Locate the cell with the specified text and output its [X, Y] center coordinate. 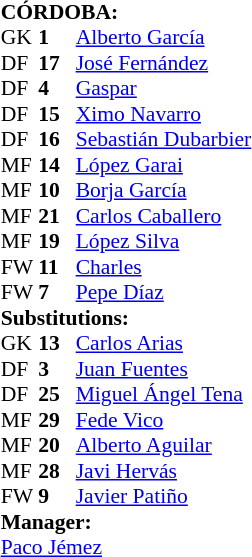
Manager: [126, 522]
Gaspar [164, 89]
1 [57, 37]
Alberto García [164, 37]
29 [57, 420]
Pepe Díaz [164, 293]
15 [57, 114]
4 [57, 89]
3 [57, 369]
Charles [164, 267]
López Silva [164, 241]
28 [57, 471]
10 [57, 191]
López Garai [164, 165]
19 [57, 241]
16 [57, 139]
Carlos Arias [164, 343]
11 [57, 267]
Javier Patiño [164, 497]
Fede Vico [164, 420]
14 [57, 165]
Javi Hervás [164, 471]
Borja García [164, 191]
9 [57, 497]
20 [57, 445]
13 [57, 343]
Substitutions: [126, 318]
21 [57, 216]
José Fernández [164, 63]
Alberto Aguilar [164, 445]
17 [57, 63]
Miguel Ángel Tena [164, 395]
7 [57, 293]
Juan Fuentes [164, 369]
Carlos Caballero [164, 216]
Sebastián Dubarbier [164, 139]
25 [57, 395]
Ximo Navarro [164, 114]
